Output the (X, Y) coordinate of the center of the cell containing the given text.  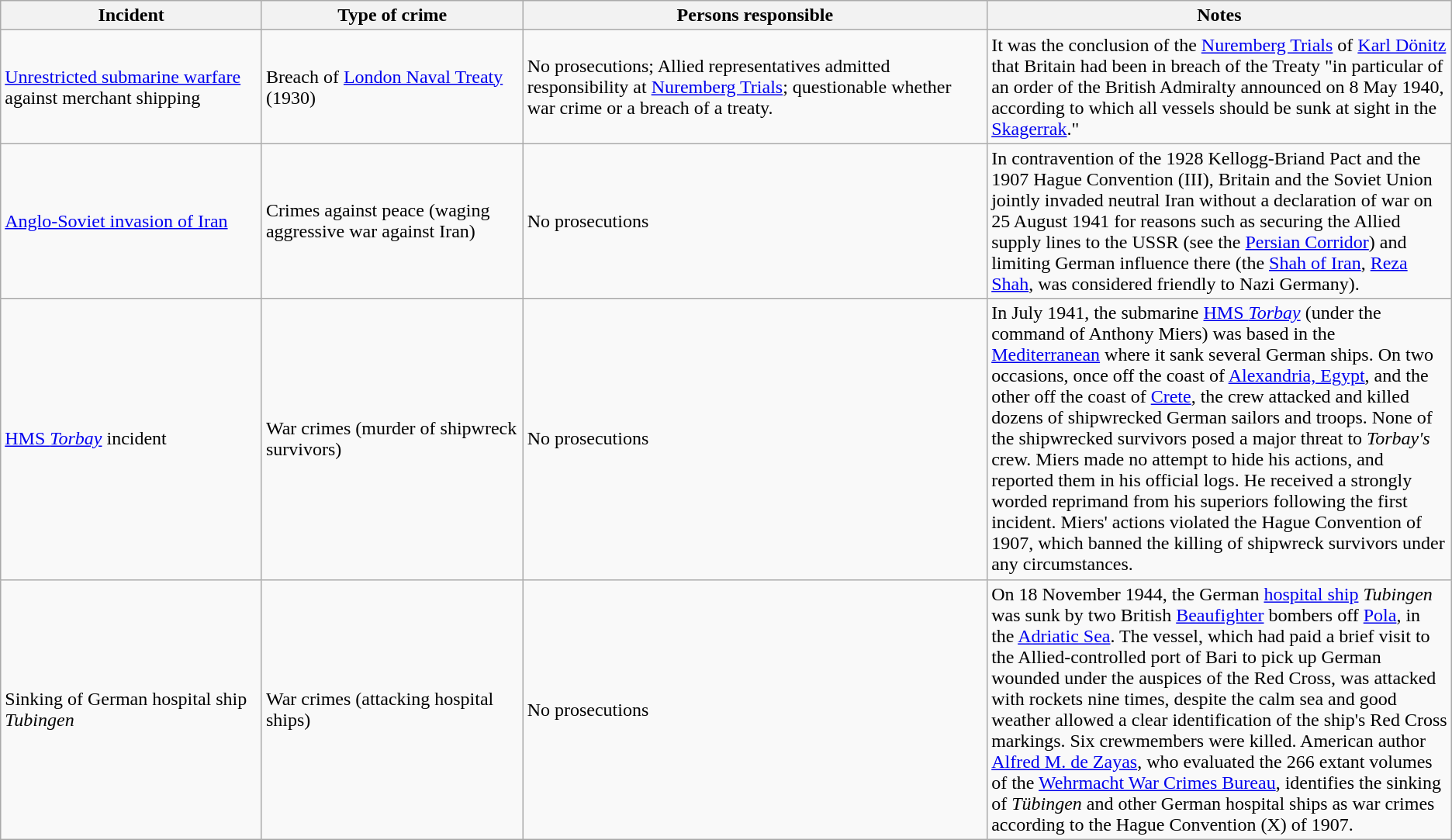
Persons responsible (755, 16)
HMS Torbay incident (132, 439)
War crimes (attacking hospital ships) (392, 709)
Type of crime (392, 16)
No prosecutions; Allied representatives admitted responsibility at Nuremberg Trials; questionable whether war crime or a breach of a treaty. (755, 87)
Anglo-Soviet invasion of Iran (132, 221)
Breach of London Naval Treaty (1930) (392, 87)
Sinking of German hospital ship Tubingen (132, 709)
Notes (1219, 16)
Crimes against peace (waging aggressive war against Iran) (392, 221)
Incident (132, 16)
War crimes (murder of shipwreck survivors) (392, 439)
Unrestricted submarine warfare against merchant shipping (132, 87)
